Find where the given text appears and provide that cell's center as (X, Y) coordinate. 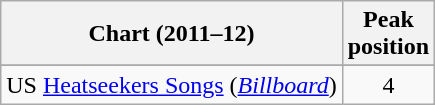
US Heatseekers Songs (Billboard) (172, 85)
4 (388, 85)
Chart (2011–12) (172, 34)
Peakposition (388, 34)
